Return [X, Y] of the center of cell containing provided text 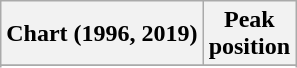
Chart (1996, 2019) [102, 34]
Peakposition [249, 34]
